From the cell containing the given text, extract its center point as [x, y] coordinate. 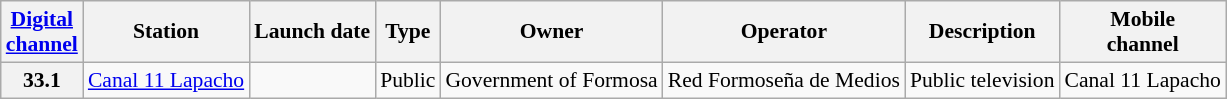
Launch date [312, 32]
Government of Formosa [551, 80]
Owner [551, 32]
Description [982, 32]
Red Formoseña de Medios [784, 80]
Station [166, 32]
Public [408, 80]
Public television [982, 80]
Type [408, 32]
Operator [784, 32]
Digitalchannel [42, 32]
33.1 [42, 80]
Mobilechannel [1143, 32]
